Detect which cell encompasses the target text, then output its [X, Y] center coordinate. 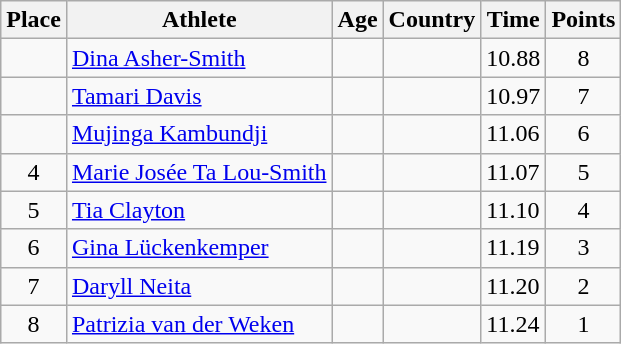
Mujinga Kambundji [199, 134]
Place [34, 20]
11.24 [514, 324]
11.20 [514, 286]
10.88 [514, 58]
2 [584, 286]
Dina Asher-Smith [199, 58]
1 [584, 324]
Tia Clayton [199, 210]
Marie Josée Ta Lou-Smith [199, 172]
Gina Lückenkemper [199, 248]
Time [514, 20]
11.10 [514, 210]
10.97 [514, 96]
Tamari Davis [199, 96]
Daryll Neita [199, 286]
Country [432, 20]
11.19 [514, 248]
11.06 [514, 134]
Points [584, 20]
3 [584, 248]
Athlete [199, 20]
11.07 [514, 172]
Age [358, 20]
Patrizia van der Weken [199, 324]
